Provide the (X, Y) coordinate of the cell's center where the given text is located.  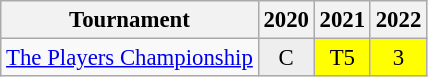
2022 (398, 20)
T5 (342, 58)
C (286, 58)
2020 (286, 20)
3 (398, 58)
The Players Championship (130, 58)
Tournament (130, 20)
2021 (342, 20)
